Capture the cell that displays the provided text and extract its [x, y] central coordinate. 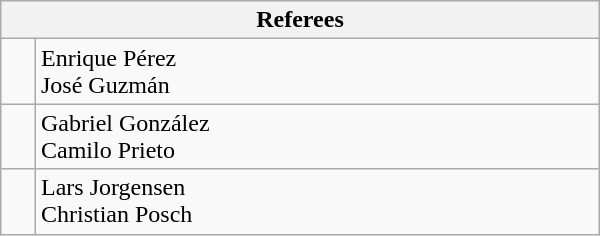
Gabriel GonzálezCamilo Prieto [317, 136]
Enrique PérezJosé Guzmán [317, 72]
Referees [300, 20]
Lars JorgensenChristian Posch [317, 202]
